Return [x, y] of the center of cell containing provided text 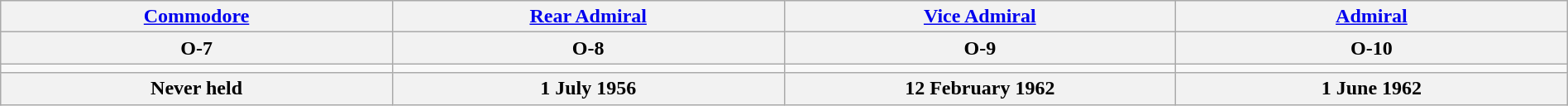
O-8 [588, 48]
1 June 1962 [1372, 89]
O-7 [197, 48]
O-9 [980, 48]
Admiral [1372, 17]
Never held [197, 89]
Vice Admiral [980, 17]
Rear Admiral [588, 17]
Commodore [197, 17]
12 February 1962 [980, 89]
O-10 [1372, 48]
1 July 1956 [588, 89]
